Identify which cell holds the provided text, then report its [X, Y] central coordinate. 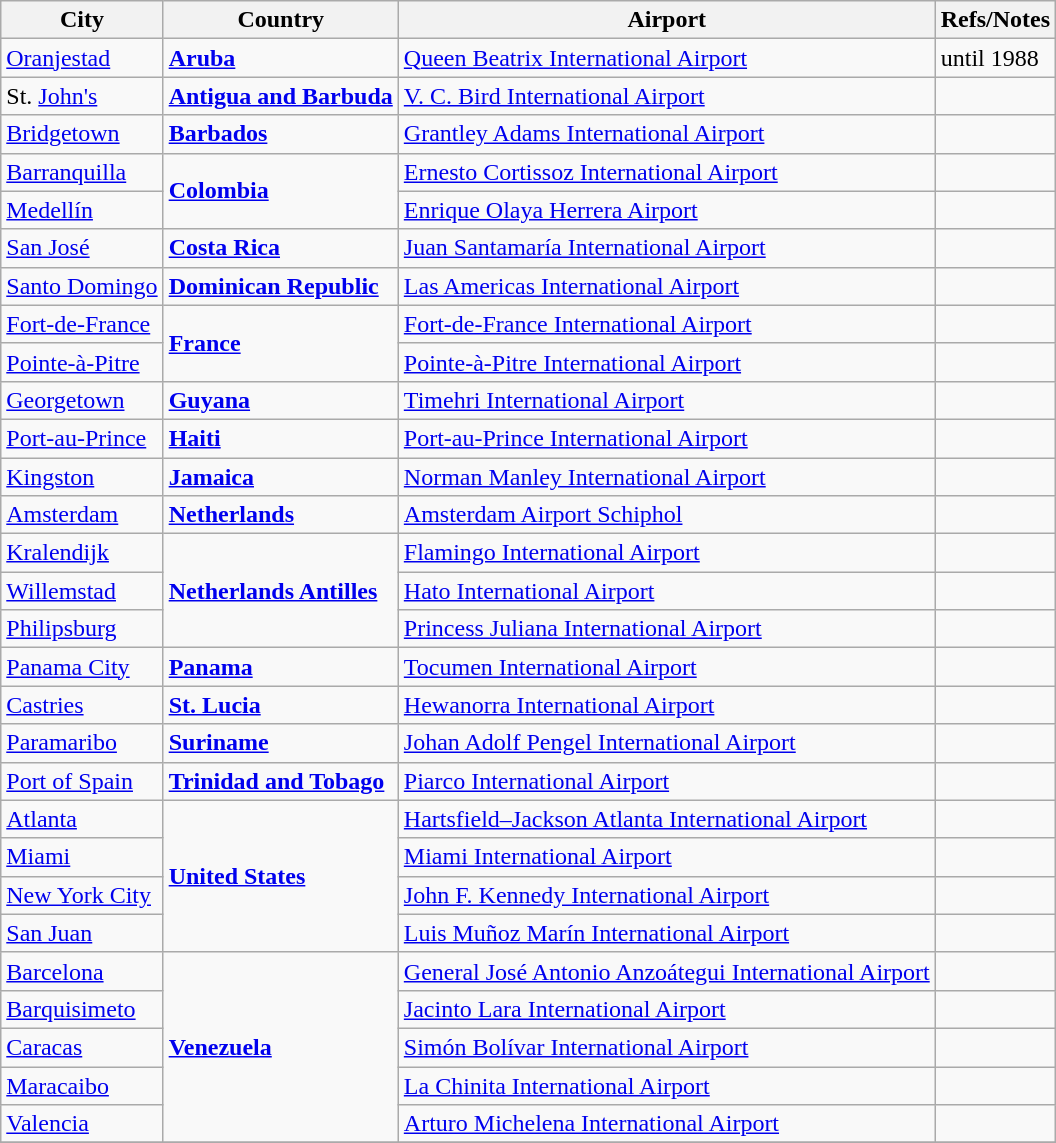
Las Americas International Airport [666, 286]
Kralendijk [82, 553]
Paramaribo [82, 743]
Venezuela [280, 1047]
Pointe-à-Pitre International Airport [666, 362]
Barquisimeto [82, 1009]
Luis Muñoz Marín International Airport [666, 933]
Tocumen International Airport [666, 667]
Juan Santamaría International Airport [666, 248]
Fort-de-France International Airport [666, 324]
Princess Juliana International Airport [666, 629]
St. John's [82, 96]
City [82, 20]
Enrique Olaya Herrera Airport [666, 210]
Barranquilla [82, 172]
Suriname [280, 743]
Amsterdam [82, 515]
Willemstad [82, 591]
Hato International Airport [666, 591]
La Chinita International Airport [666, 1085]
Country [280, 20]
Port-au-Prince International Airport [666, 438]
Port of Spain [82, 781]
Barcelona [82, 971]
Oranjestad [82, 58]
Dominican Republic [280, 286]
New York City [82, 895]
Valencia [82, 1124]
Miami International Airport [666, 857]
Jamaica [280, 477]
St. Lucia [280, 705]
Bridgetown [82, 134]
Grantley Adams International Airport [666, 134]
until 1988 [995, 58]
Hartsfield–Jackson Atlanta International Airport [666, 819]
Flamingo International Airport [666, 553]
Medellín [82, 210]
Queen Beatrix International Airport [666, 58]
Castries [82, 705]
Piarco International Airport [666, 781]
Antigua and Barbuda [280, 96]
Colombia [280, 191]
Fort-de-France [82, 324]
Santo Domingo [82, 286]
San José [82, 248]
Jacinto Lara International Airport [666, 1009]
Ernesto Cortissoz International Airport [666, 172]
Caracas [82, 1047]
Refs/Notes [995, 20]
United States [280, 876]
Guyana [280, 400]
Haiti [280, 438]
Philipsburg [82, 629]
V. C. Bird International Airport [666, 96]
Netherlands Antilles [280, 591]
Norman Manley International Airport [666, 477]
Timehri International Airport [666, 400]
Amsterdam Airport Schiphol [666, 515]
Maracaibo [82, 1085]
Arturo Michelena International Airport [666, 1124]
Trinidad and Tobago [280, 781]
Netherlands [280, 515]
Kingston [82, 477]
Hewanorra International Airport [666, 705]
Costa Rica [280, 248]
Georgetown [82, 400]
Miami [82, 857]
Panama City [82, 667]
John F. Kennedy International Airport [666, 895]
Atlanta [82, 819]
France [280, 343]
Aruba [280, 58]
Panama [280, 667]
San Juan [82, 933]
Simón Bolívar International Airport [666, 1047]
Johan Adolf Pengel International Airport [666, 743]
Airport [666, 20]
Port-au-Prince [82, 438]
General José Antonio Anzoátegui International Airport [666, 971]
Pointe-à-Pitre [82, 362]
Barbados [280, 134]
